Find where the given text appears and provide that cell's center as [X, Y] coordinate. 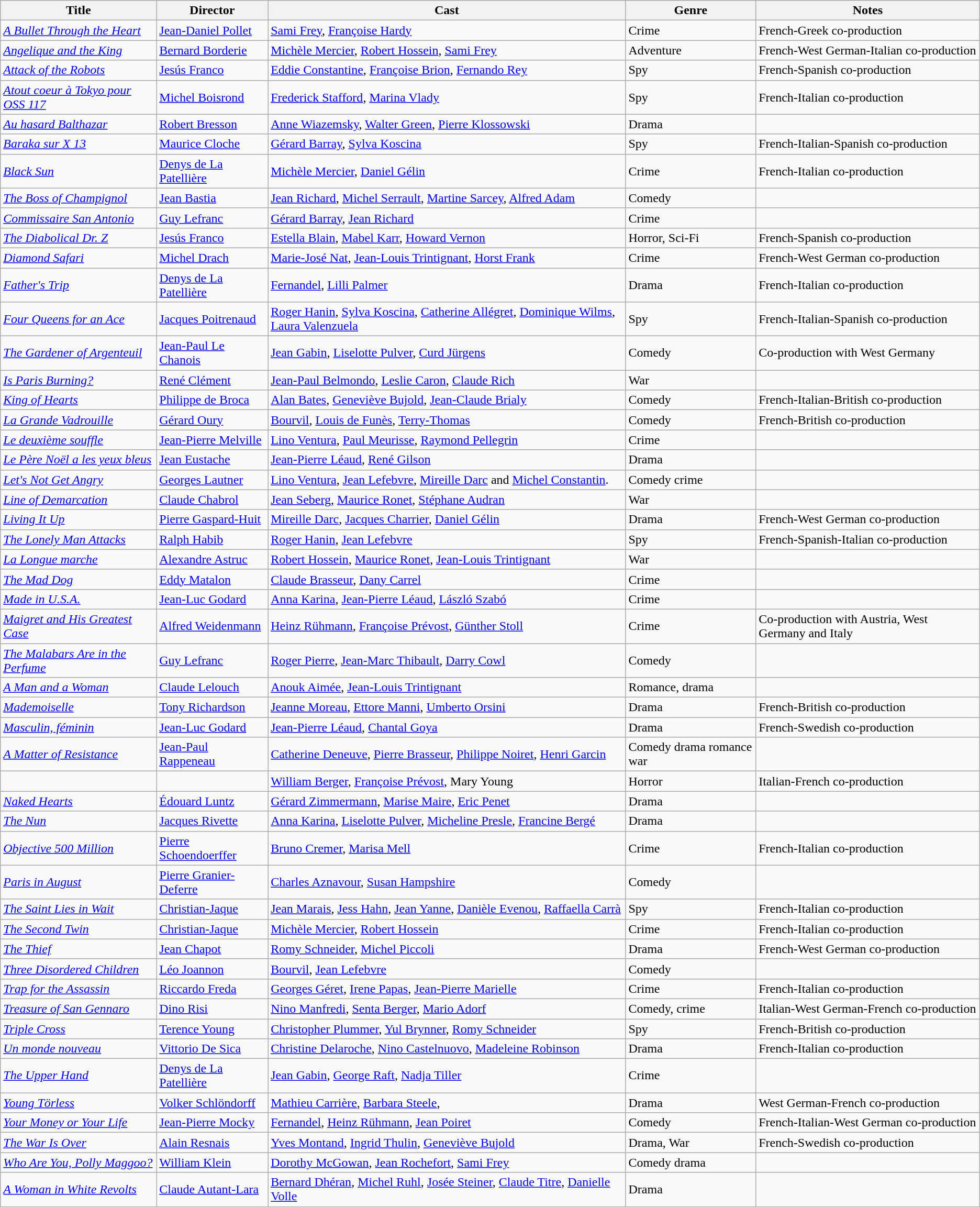
The War Is Over [79, 1143]
A Woman in White Revolts [79, 1190]
Three Disordered Children [79, 969]
Nino Manfredi, Senta Berger, Mario Adorf [447, 1009]
Jean-Pierre Mocky [213, 1123]
Masculin, féminin [79, 727]
Atout coeur à Tokyo pour OSS 117 [79, 97]
Italian-West German-French co-production [868, 1009]
Jean-Pierre Léaud, René Gilson [447, 460]
Bourvil, Louis de Funès, Terry-Thomas [447, 420]
Au hasard Balthazar [79, 124]
Jean Marais, Jess Hahn, Jean Yanne, Danièle Evenou, Raffaella Carrà [447, 909]
West German-French co-production [868, 1103]
Co-production with Austria, West Germany and Italy [868, 626]
The Thief [79, 949]
Jean-Pierre Léaud, Chantal Goya [447, 727]
Black Sun [79, 171]
Un monde nouveau [79, 1049]
Ralph Habib [213, 539]
Pierre Gaspard-Huit [213, 519]
La Grande Vadrouille [79, 420]
Jean Richard, Michel Serrault, Martine Sarcey, Alfred Adam [447, 198]
Romance, drama [691, 688]
Pierre Schoendoerffer [213, 848]
Fernandel, Heinz Rühmann, Jean Poiret [447, 1123]
Dorothy McGowan, Jean Rochefort, Sami Frey [447, 1162]
Alain Resnais [213, 1143]
Italian-French co-production [868, 781]
Roger Hanin, Jean Lefebvre [447, 539]
Title [79, 10]
La Longue marche [79, 559]
Notes [868, 10]
Christopher Plummer, Yul Brynner, Romy Schneider [447, 1029]
The Gardener of Argenteuil [79, 353]
Claude Chabrol [213, 500]
Four Queens for an Ace [79, 319]
Is Paris Burning? [79, 380]
Jean Seberg, Maurice Ronet, Stéphane Audran [447, 500]
Young Törless [79, 1103]
Jean-Paul Le Chanois [213, 353]
Bruno Cremer, Marisa Mell [447, 848]
French-Italian-British co-production [868, 400]
French-West German-Italian co-production [868, 50]
Jacques Rivette [213, 821]
Jean-Daniel Pollet [213, 30]
Bourvil, Jean Lefebvre [447, 969]
The Lonely Man Attacks [79, 539]
Horror [691, 781]
Alan Bates, Geneviève Bujold, Jean-Claude Brialy [447, 400]
Michel Boisrond [213, 97]
A Matter of Resistance [79, 754]
Commissaire San Antonio [79, 218]
The Boss of Champignol [79, 198]
Pierre Granier-Deferre [213, 882]
The Diabolical Dr. Z [79, 238]
Gérard Barray, Jean Richard [447, 218]
Made in U.S.A. [79, 599]
Comedy crime [691, 480]
Diamond Safari [79, 258]
Lino Ventura, Jean Lefebvre, Mireille Darc and Michel Constantin. [447, 480]
Claude Lelouch [213, 688]
Trap for the Assassin [79, 989]
Triple Cross [79, 1029]
The Mad Dog [79, 579]
Jacques Poitrenaud [213, 319]
Claude Autant-Lara [213, 1190]
Drama, War [691, 1143]
Jean-Paul Rappeneau [213, 754]
Gérard Zimmermann, Marise Maire, Eric Penet [447, 801]
Adventure [691, 50]
Line of Demarcation [79, 500]
A Man and a Woman [79, 688]
Bernard Borderie [213, 50]
Roger Pierre, Jean-Marc Thibault, Darry Cowl [447, 660]
René Clément [213, 380]
Tony Richardson [213, 707]
Your Money or Your Life [79, 1123]
Michèle Mercier, Robert Hossein, Sami Frey [447, 50]
Gérard Oury [213, 420]
Angelique and the King [79, 50]
Anne Wiazemsky, Walter Green, Pierre Klossowski [447, 124]
Paris in August [79, 882]
Maigret and His Greatest Case [79, 626]
Director [213, 10]
Mathieu Carrière, Barbara Steele, [447, 1103]
Living It Up [79, 519]
Michèle Mercier, Daniel Gélin [447, 171]
Let's Not Get Angry [79, 480]
Catherine Deneuve, Pierre Brasseur, Philippe Noiret, Henri Garcin [447, 754]
Mademoiselle [79, 707]
Jean Gabin, Liselotte Pulver, Curd Jürgens [447, 353]
Georges Lautner [213, 480]
Robert Hossein, Maurice Ronet, Jean-Louis Trintignant [447, 559]
Christine Delaroche, Nino Castelnuovo, Madeleine Robinson [447, 1049]
Robert Bresson [213, 124]
French-Spanish-Italian co-production [868, 539]
Jean Gabin, George Raft, Nadja Tiller [447, 1076]
A Bullet Through the Heart [79, 30]
Jean-Pierre Melville [213, 440]
The Second Twin [79, 929]
Anna Karina, Jean-Pierre Léaud, László Szabó [447, 599]
Horror, Sci-Fi [691, 238]
Charles Aznavour, Susan Hampshire [447, 882]
Marie-José Nat, Jean-Louis Trintignant, Horst Frank [447, 258]
Michel Drach [213, 258]
William Klein [213, 1162]
Dino Risi [213, 1009]
Estella Blain, Mabel Karr, Howard Vernon [447, 238]
Cast [447, 10]
Le deuxième souffle [79, 440]
Genre [691, 10]
Attack of the Robots [79, 70]
Alfred Weidenmann [213, 626]
Georges Géret, Irene Papas, Jean-Pierre Marielle [447, 989]
Jean Eustache [213, 460]
The Nun [79, 821]
Who Are You, Polly Maggoo? [79, 1162]
Maurice Cloche [213, 144]
Naked Hearts [79, 801]
Philippe de Broca [213, 400]
Lino Ventura, Paul Meurisse, Raymond Pellegrin [447, 440]
Treasure of San Gennaro [79, 1009]
Heinz Rühmann, Françoise Prévost, Günther Stoll [447, 626]
Le Père Noël a les yeux bleus [79, 460]
Jean-Paul Belmondo, Leslie Caron, Claude Rich [447, 380]
Comedy, crime [691, 1009]
Terence Young [213, 1029]
Riccardo Freda [213, 989]
Léo Joannon [213, 969]
The Upper Hand [79, 1076]
Objective 500 Million [79, 848]
Baraka sur X 13 [79, 144]
Volker Schlöndorff [213, 1103]
Fernandel, Lilli Palmer [447, 285]
Frederick Stafford, Marina Vlady [447, 97]
Jean Bastia [213, 198]
Vittorio De Sica [213, 1049]
Alexandre Astruc [213, 559]
Roger Hanin, Sylva Koscina, Catherine Allégret, Dominique Wilms, Laura Valenzuela [447, 319]
Comedy drama [691, 1162]
Jean Chapot [213, 949]
Yves Montand, Ingrid Thulin, Geneviève Bujold [447, 1143]
Michèle Mercier, Robert Hossein [447, 929]
Claude Brasseur, Dany Carrel [447, 579]
Father's Trip [79, 285]
King of Hearts [79, 400]
Jeanne Moreau, Ettore Manni, Umberto Orsini [447, 707]
French-Greek co-production [868, 30]
Eddie Constantine, Françoise Brion, Fernando Rey [447, 70]
French-Italian-West German co-production [868, 1123]
Comedy drama romance war [691, 754]
Gérard Barray, Sylva Koscina [447, 144]
Anouk Aimée, Jean-Louis Trintignant [447, 688]
Bernard Dhéran, Michel Ruhl, Josée Steiner, Claude Titre, Danielle Volle [447, 1190]
Romy Schneider, Michel Piccoli [447, 949]
The Saint Lies in Wait [79, 909]
The Malabars Are in the Perfume [79, 660]
Co-production with West Germany [868, 353]
Mireille Darc, Jacques Charrier, Daniel Gélin [447, 519]
Anna Karina, Liselotte Pulver, Micheline Presle, Francine Bergé [447, 821]
Eddy Matalon [213, 579]
Sami Frey, Françoise Hardy [447, 30]
William Berger, Françoise Prévost, Mary Young [447, 781]
Édouard Luntz [213, 801]
